Extract the (X, Y) coordinate from the center of the cell holding the provided text.  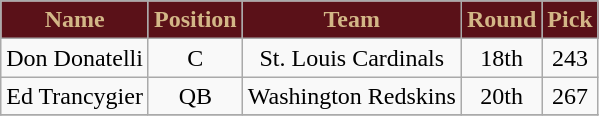
Don Donatelli (75, 58)
Name (75, 20)
Ed Trancygier (75, 96)
C (195, 58)
QB (195, 96)
Pick (570, 20)
Washington Redskins (352, 96)
Round (501, 20)
20th (501, 96)
243 (570, 58)
267 (570, 96)
18th (501, 58)
St. Louis Cardinals (352, 58)
Position (195, 20)
Team (352, 20)
